From the cell containing the given text, extract its center point as [x, y] coordinate. 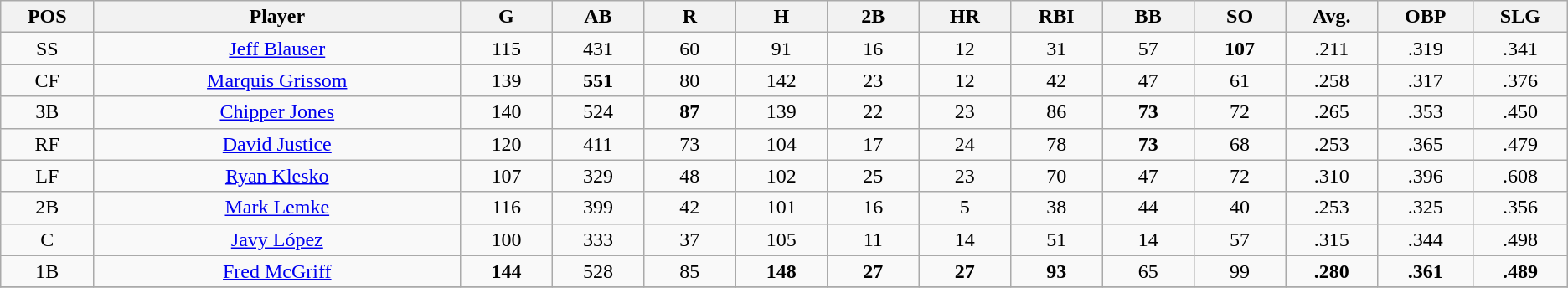
99 [1240, 271]
44 [1148, 208]
AB [598, 17]
SLG [1521, 17]
H [781, 17]
31 [1055, 49]
101 [781, 208]
70 [1055, 176]
RF [47, 144]
329 [598, 176]
Javy López [277, 239]
93 [1055, 271]
140 [506, 112]
.356 [1521, 208]
.319 [1426, 49]
142 [781, 80]
25 [873, 176]
115 [506, 49]
.265 [1332, 112]
85 [690, 271]
51 [1055, 239]
3B [47, 112]
G [506, 17]
R [690, 17]
.479 [1521, 144]
OBP [1426, 17]
BB [1148, 17]
Avg. [1332, 17]
61 [1240, 80]
.353 [1426, 112]
102 [781, 176]
RBI [1055, 17]
528 [598, 271]
11 [873, 239]
.280 [1332, 271]
86 [1055, 112]
David Justice [277, 144]
Player [277, 17]
.396 [1426, 176]
65 [1148, 271]
.365 [1426, 144]
.489 [1521, 271]
22 [873, 112]
17 [873, 144]
C [47, 239]
24 [965, 144]
91 [781, 49]
431 [598, 49]
100 [506, 239]
.344 [1426, 239]
.211 [1332, 49]
.310 [1332, 176]
.450 [1521, 112]
78 [1055, 144]
Jeff Blauser [277, 49]
105 [781, 239]
LF [47, 176]
40 [1240, 208]
148 [781, 271]
Fred McGriff [277, 271]
144 [506, 271]
.376 [1521, 80]
120 [506, 144]
1B [47, 271]
.317 [1426, 80]
Marquis Grissom [277, 80]
80 [690, 80]
87 [690, 112]
.498 [1521, 239]
68 [1240, 144]
CF [47, 80]
104 [781, 144]
.361 [1426, 271]
.258 [1332, 80]
5 [965, 208]
524 [598, 112]
.315 [1332, 239]
Ryan Klesko [277, 176]
.325 [1426, 208]
37 [690, 239]
60 [690, 49]
48 [690, 176]
HR [965, 17]
.341 [1521, 49]
Chipper Jones [277, 112]
333 [598, 239]
551 [598, 80]
Mark Lemke [277, 208]
SO [1240, 17]
411 [598, 144]
399 [598, 208]
.608 [1521, 176]
POS [47, 17]
38 [1055, 208]
SS [47, 49]
116 [506, 208]
